Determine the (x, y) coordinate at the center of the cell enclosing the given text.  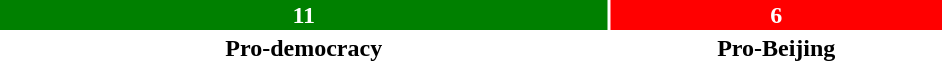
11 (304, 15)
6 (776, 15)
